Determine the (x, y) coordinate at the center of the cell enclosing the given text.  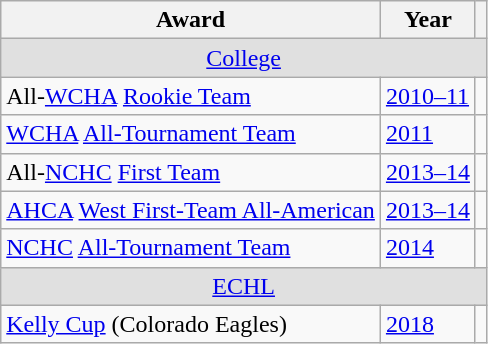
Kelly Cup (Colorado Eagles) (191, 324)
2018 (428, 324)
Award (191, 20)
2011 (428, 134)
2010–11 (428, 96)
AHCA West First-Team All-American (191, 210)
All-NCHC First Team (191, 172)
NCHC All-Tournament Team (191, 248)
ECHL (244, 286)
All-WCHA Rookie Team (191, 96)
2014 (428, 248)
College (244, 58)
Year (428, 20)
WCHA All-Tournament Team (191, 134)
